Search for the cell housing the specified text and yield its (X, Y) center coordinate. 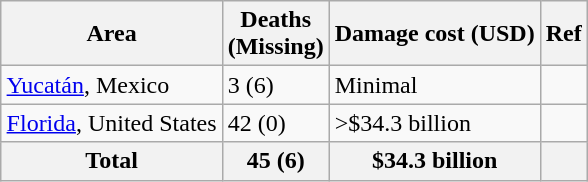
Area (112, 34)
Yucatán, Mexico (112, 85)
Minimal (434, 85)
Ref (564, 34)
Total (112, 161)
Damage cost (USD) (434, 34)
>$34.3 billion (434, 123)
42 (0) (276, 123)
45 (6) (276, 161)
Florida, United States (112, 123)
$34.3 billion (434, 161)
3 (6) (276, 85)
Deaths(Missing) (276, 34)
